Scan for the cell matching the given text and deliver its [X, Y] coordinate at center. 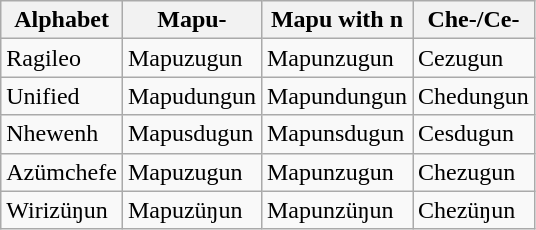
Alphabet [62, 20]
Azümchefe [62, 172]
Mapu with n [336, 20]
Cezugun [474, 58]
Chezüŋun [474, 210]
Mapunzüŋun [336, 210]
Mapundungun [336, 96]
Nhewenh [62, 134]
Unified [62, 96]
Mapusdugun [192, 134]
Mapunsdugun [336, 134]
Cesdugun [474, 134]
Chedungun [474, 96]
Che-/Ce- [474, 20]
Chezugun [474, 172]
Wirizüŋun [62, 210]
Mapuzüŋun [192, 210]
Mapudungun [192, 96]
Mapu- [192, 20]
Ragileo [62, 58]
